Output the [X, Y] coordinate of the center of the cell containing the given text.  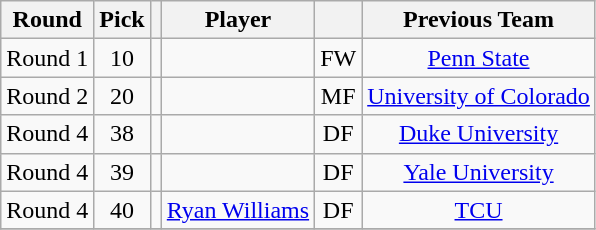
20 [122, 96]
Round 2 [48, 96]
FW [338, 58]
Ryan Williams [238, 210]
Round [48, 20]
MF [338, 96]
Penn State [479, 58]
Pick [122, 20]
Round 1 [48, 58]
Yale University [479, 172]
40 [122, 210]
TCU [479, 210]
Previous Team [479, 20]
Player [238, 20]
38 [122, 134]
10 [122, 58]
University of Colorado [479, 96]
39 [122, 172]
Duke University [479, 134]
